Pinpoint the cell where the given text exists, returning its [x, y] midpoint coordinate. 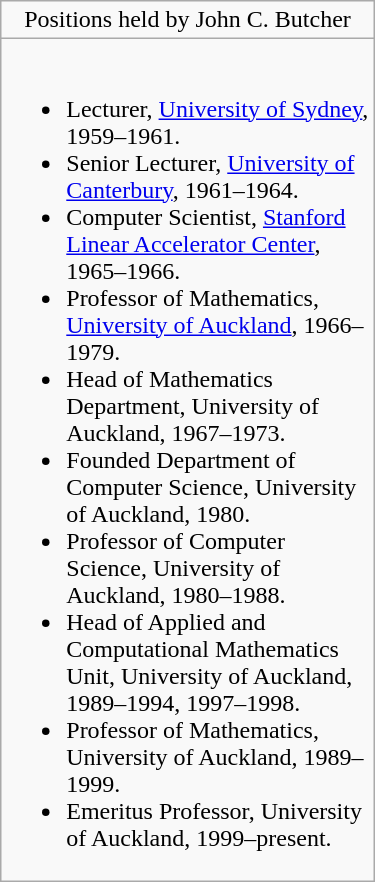
Positions held by John C. Butcher [188, 20]
